From the cell containing the given text, extract its center point as (x, y) coordinate. 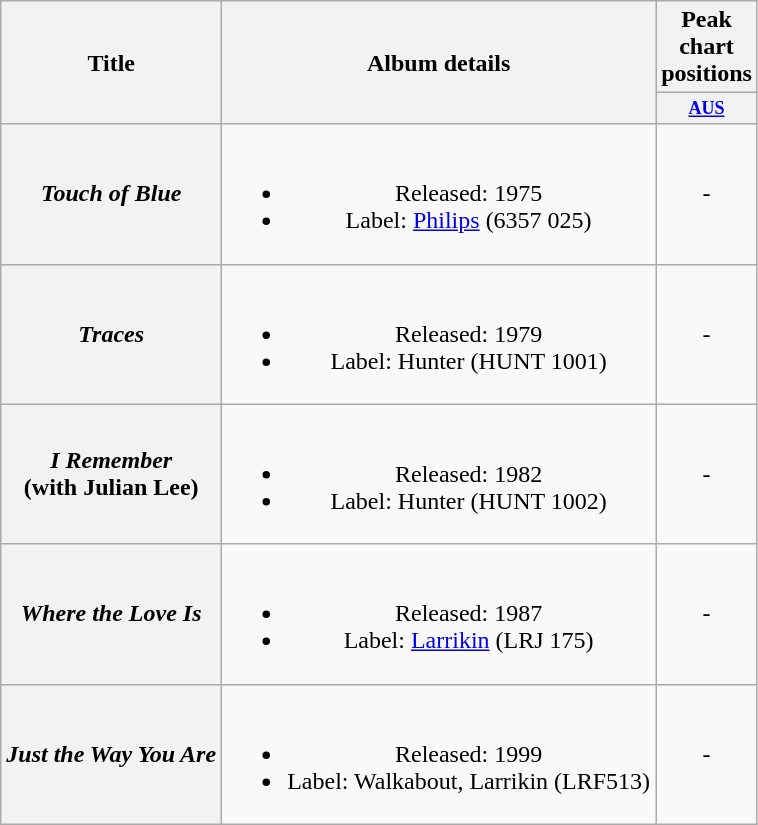
Peak chart positions (707, 47)
Released: 1979Label: Hunter (HUNT 1001) (439, 334)
I Remember (with Julian Lee) (112, 474)
Title (112, 62)
Album details (439, 62)
Touch of Blue (112, 194)
AUS (707, 108)
Released: 1987Label: Larrikin (LRJ 175) (439, 614)
Traces (112, 334)
Released: 1982Label: Hunter (HUNT 1002) (439, 474)
Just the Way You Are (112, 754)
Released: 1999Label: Walkabout, Larrikin (LRF513) (439, 754)
Released: 1975Label: Philips (6357 025) (439, 194)
Where the Love Is (112, 614)
